Extract the (X, Y) coordinate from the center of the cell holding the provided text.  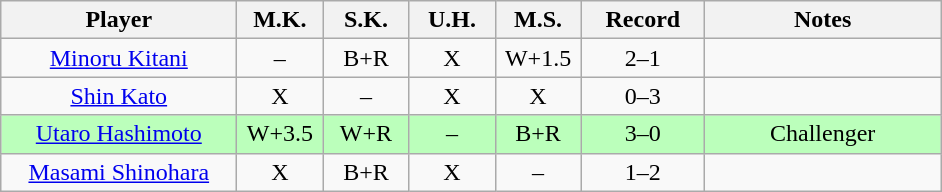
W+R (366, 134)
Challenger (823, 134)
U.H. (452, 20)
2–1 (643, 58)
Shin Kato (119, 96)
Utaro Hashimoto (119, 134)
Masami Shinohara (119, 172)
Minoru Kitani (119, 58)
M.K. (280, 20)
W+3.5 (280, 134)
M.S. (538, 20)
Player (119, 20)
Record (643, 20)
Notes (823, 20)
S.K. (366, 20)
W+1.5 (538, 58)
0–3 (643, 96)
1–2 (643, 172)
3–0 (643, 134)
